Pinpoint the cell where the given text exists, returning its [x, y] midpoint coordinate. 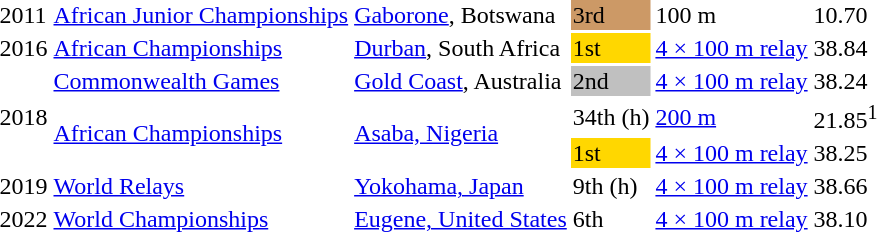
World Relays [201, 186]
9th (h) [611, 186]
African Junior Championships [201, 15]
Yokohama, Japan [461, 186]
Durban, South Africa [461, 48]
2nd [611, 81]
200 m [732, 117]
Commonwealth Games [201, 81]
Gold Coast, Australia [461, 81]
34th (h) [611, 117]
3rd [611, 15]
Gaborone, Botswana [461, 15]
Asaba, Nigeria [461, 134]
100 m [732, 15]
